Output the (X, Y) coordinate of the center of the cell containing the given text.  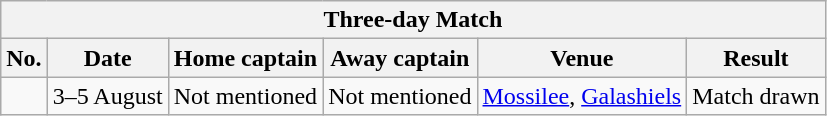
Mossilee, Galashiels (582, 96)
Three-day Match (413, 20)
Result (756, 58)
Away captain (400, 58)
Date (108, 58)
Home captain (245, 58)
3–5 August (108, 96)
Match drawn (756, 96)
Venue (582, 58)
No. (24, 58)
